Identify which cell holds the provided text, then report its (X, Y) central coordinate. 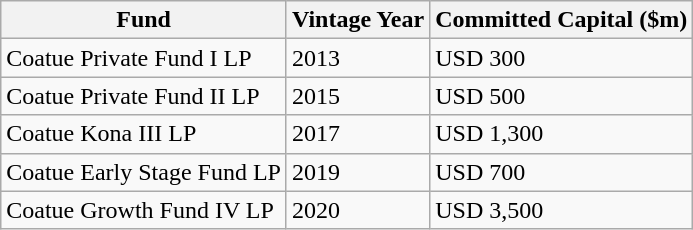
Vintage Year (358, 20)
USD 300 (562, 58)
USD 500 (562, 96)
USD 1,300 (562, 134)
Coatue Early Stage Fund LP (144, 172)
USD 3,500 (562, 210)
Coatue Growth Fund IV LP (144, 210)
Committed Capital ($m) (562, 20)
USD 700 (562, 172)
Fund (144, 20)
2019 (358, 172)
2015 (358, 96)
Coatue Kona III LP (144, 134)
2013 (358, 58)
2017 (358, 134)
Coatue Private Fund II LP (144, 96)
2020 (358, 210)
Coatue Private Fund I LP (144, 58)
